Capture the cell that displays the provided text and extract its [x, y] central coordinate. 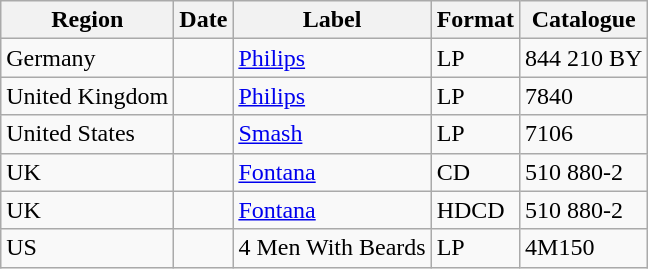
HDCD [475, 210]
United States [88, 134]
7106 [584, 134]
Format [475, 20]
Date [204, 20]
Region [88, 20]
Label [332, 20]
Catalogue [584, 20]
7840 [584, 96]
Smash [332, 134]
Germany [88, 58]
United Kingdom [88, 96]
4M150 [584, 248]
844 210 BY [584, 58]
4 Men With Beards [332, 248]
US [88, 248]
CD [475, 172]
